For the text-containing cell, return its midpoint in (x, y) coordinate format. 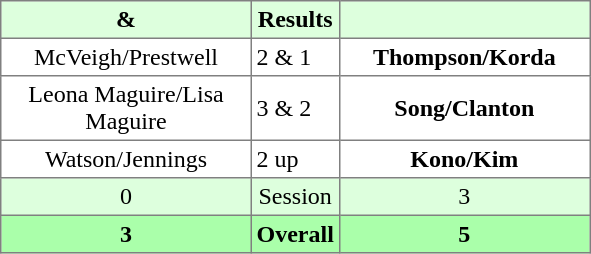
Thompson/Korda (464, 57)
Song/Clanton (464, 108)
0 (126, 197)
Overall (295, 234)
Session (295, 197)
Leona Maguire/Lisa Maguire (126, 108)
Kono/Kim (464, 159)
2 & 1 (295, 57)
2 up (295, 159)
McVeigh/Prestwell (126, 57)
Results (295, 20)
& (126, 20)
3 & 2 (295, 108)
5 (464, 234)
Watson/Jennings (126, 159)
